Output the [X, Y] coordinate of the center of the cell containing the given text.  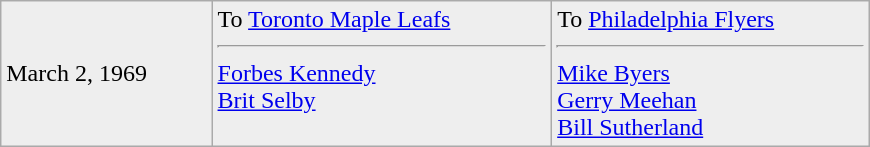
To Toronto Maple LeafsForbes KennedyBrit Selby [382, 74]
To Philadelphia FlyersMike ByersGerry MeehanBill Sutherland [711, 74]
March 2, 1969 [106, 74]
